From the cell containing the given text, extract its center point as [x, y] coordinate. 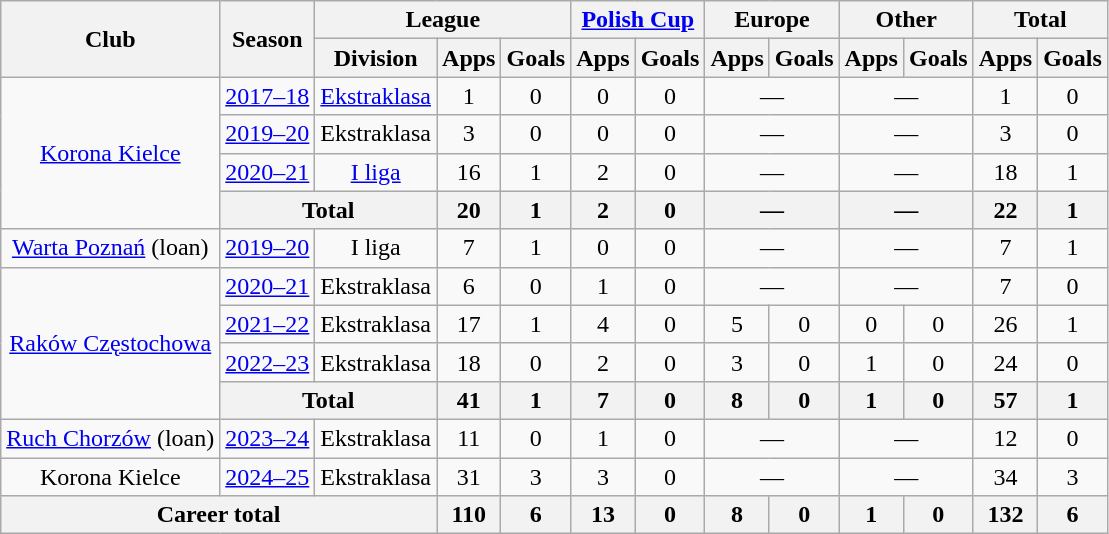
20 [469, 210]
2024–25 [268, 477]
26 [1005, 324]
Season [268, 39]
13 [603, 515]
Warta Poznań (loan) [110, 248]
2023–24 [268, 438]
24 [1005, 362]
5 [737, 324]
Europe [772, 20]
2017–18 [268, 96]
Polish Cup [638, 20]
Other [906, 20]
110 [469, 515]
31 [469, 477]
League [443, 20]
2021–22 [268, 324]
Division [376, 58]
Ruch Chorzów (loan) [110, 438]
17 [469, 324]
57 [1005, 400]
Raków Częstochowa [110, 343]
Club [110, 39]
2022–23 [268, 362]
34 [1005, 477]
16 [469, 172]
132 [1005, 515]
11 [469, 438]
4 [603, 324]
41 [469, 400]
Career total [219, 515]
22 [1005, 210]
12 [1005, 438]
